Output the (X, Y) coordinate of the center of the cell containing the given text.  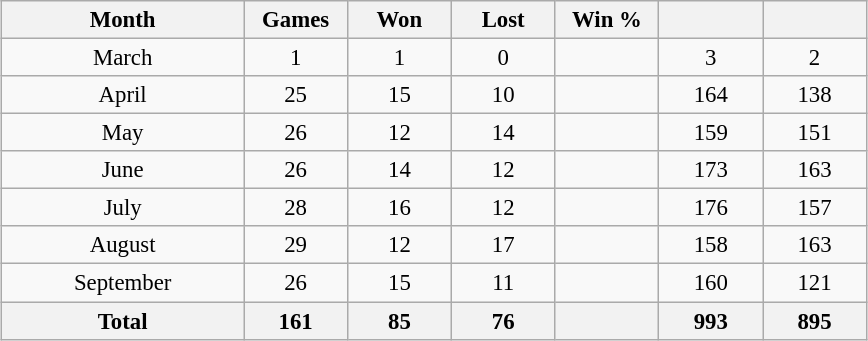
3 (711, 57)
151 (815, 133)
10 (503, 95)
176 (711, 208)
85 (399, 321)
July (123, 208)
May (123, 133)
16 (399, 208)
29 (296, 245)
0 (503, 57)
161 (296, 321)
138 (815, 95)
121 (815, 283)
159 (711, 133)
August (123, 245)
Games (296, 20)
173 (711, 170)
158 (711, 245)
17 (503, 245)
895 (815, 321)
160 (711, 283)
Win % (607, 20)
March (123, 57)
25 (296, 95)
Month (123, 20)
157 (815, 208)
11 (503, 283)
April (123, 95)
Lost (503, 20)
76 (503, 321)
Total (123, 321)
164 (711, 95)
Won (399, 20)
2 (815, 57)
993 (711, 321)
September (123, 283)
June (123, 170)
28 (296, 208)
